Locate the cell with the specified text and output its (X, Y) center coordinate. 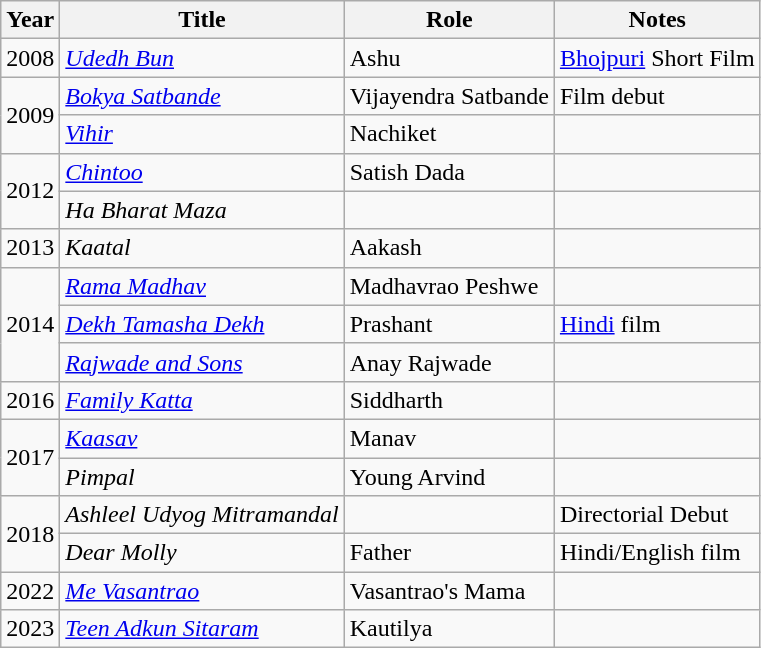
Directorial Debut (657, 515)
Anay Rajwade (449, 362)
Manav (449, 438)
Title (202, 20)
Year (30, 20)
2018 (30, 534)
Chintoo (202, 172)
Vihir (202, 134)
2009 (30, 115)
2012 (30, 191)
Dear Molly (202, 553)
Ashu (449, 58)
Aakash (449, 248)
Udedh Bun (202, 58)
Vijayendra Satbande (449, 96)
Siddharth (449, 400)
2023 (30, 629)
Ashleel Udyog Mitramandal (202, 515)
Me Vasantrao (202, 591)
Dekh Tamasha Dekh (202, 324)
Rajwade and Sons (202, 362)
Madhavrao Peshwe (449, 286)
Kaasav (202, 438)
Rama Madhav (202, 286)
Role (449, 20)
Nachiket (449, 134)
2017 (30, 457)
Hindi/English film (657, 553)
Prashant (449, 324)
2022 (30, 591)
2013 (30, 248)
Teen Adkun Sitaram (202, 629)
Vasantrao's Mama (449, 591)
Father (449, 553)
Bhojpuri Short Film (657, 58)
Young Arvind (449, 477)
2016 (30, 400)
Satish Dada (449, 172)
Kautilya (449, 629)
2008 (30, 58)
Notes (657, 20)
Ha Bharat Maza (202, 210)
Family Katta (202, 400)
Kaatal (202, 248)
Bokya Satbande (202, 96)
Pimpal (202, 477)
2014 (30, 324)
Film debut (657, 96)
Hindi film (657, 324)
